Search for the cell housing the specified text and yield its (x, y) center coordinate. 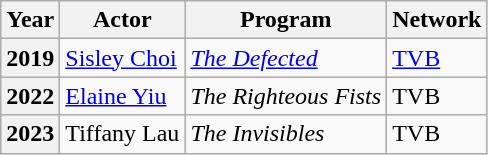
2023 (30, 134)
2019 (30, 58)
Elaine Yiu (122, 96)
The Defected (286, 58)
Program (286, 20)
The Invisibles (286, 134)
Sisley Choi (122, 58)
Year (30, 20)
Network (437, 20)
The Righteous Fists (286, 96)
2022 (30, 96)
Tiffany Lau (122, 134)
Actor (122, 20)
